Pinpoint the cell where the given text exists, returning its (X, Y) midpoint coordinate. 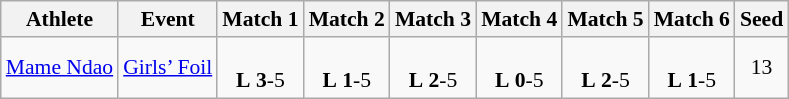
Girls’ Foil (168, 68)
Match 4 (519, 19)
L 3-5 (260, 68)
Match 5 (605, 19)
Match 2 (347, 19)
Mame Ndao (60, 68)
Seed (762, 19)
Match 1 (260, 19)
L 0-5 (519, 68)
Event (168, 19)
Match 3 (433, 19)
Athlete (60, 19)
13 (762, 68)
Match 6 (692, 19)
